Locate the cell with the specified text and output its (X, Y) center coordinate. 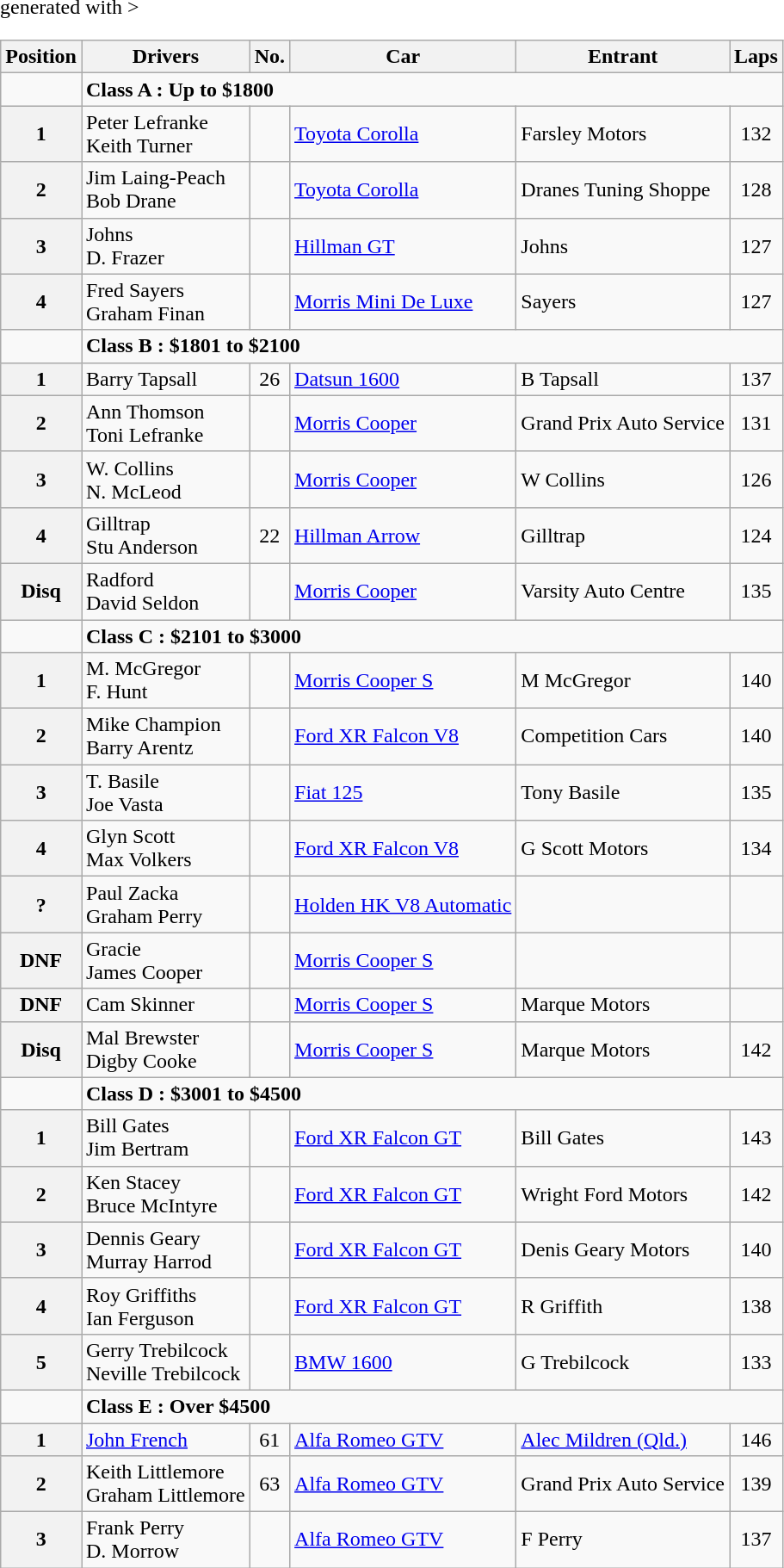
Tony Basile (623, 792)
Class D : $3001 to $4500 (432, 1094)
Morris Mini De Luxe (403, 301)
61 (269, 1439)
B Tapsall (623, 379)
Gracie James Cooper (165, 961)
T. Basile Joe Vasta (165, 792)
M McGregor (623, 680)
Wright Ford Motors (623, 1193)
Ann Thomson Toni Lefranke (165, 424)
Laps (756, 57)
R Griffith (623, 1305)
Bill Gates (623, 1138)
Paul Zacka Graham Perry (165, 904)
Cam Skinner (165, 1005)
131 (756, 424)
? (41, 904)
Datsun 1600 (403, 379)
Entrant (623, 57)
126 (756, 479)
124 (756, 536)
Sayers (623, 301)
G Scott Motors (623, 849)
Gilltrap (623, 536)
M. McGregor F. Hunt (165, 680)
Alec Mildren (Qld.) (623, 1439)
BMW 1600 (403, 1362)
132 (756, 134)
Denis Geary Motors (623, 1250)
Jim Laing-Peach Bob Drane (165, 189)
Fiat 125 (403, 792)
146 (756, 1439)
Frank Perry D. Morrow (165, 1540)
Class C : $2101 to $3000 (432, 636)
134 (756, 849)
Gerry Trebilcock Neville Trebilcock (165, 1362)
63 (269, 1484)
Hillman Arrow (403, 536)
Barry Tapsall (165, 379)
Car (403, 57)
Varsity Auto Centre (623, 591)
Holden HK V8 Automatic (403, 904)
Competition Cars (623, 737)
W. Collins N. McLeod (165, 479)
W Collins (623, 479)
143 (756, 1138)
Mal Brewster Digby Cooke (165, 1049)
Johns (623, 246)
128 (756, 189)
Position (41, 57)
No. (269, 57)
Glyn Scott Max Volkers (165, 849)
John French (165, 1439)
Class A : Up to $1800 (432, 90)
Fred Sayers Graham Finan (165, 301)
G Trebilcock (623, 1362)
Farsley Motors (623, 134)
F Perry (623, 1540)
Keith Littlemore Graham Littlemore (165, 1484)
Gilltrap Stu Anderson (165, 536)
Bill Gates Jim Bertram (165, 1138)
5 (41, 1362)
Class E : Over $4500 (432, 1406)
Mike Champion Barry Arentz (165, 737)
133 (756, 1362)
Dennis Geary Murray Harrod (165, 1250)
Ken Stacey Bruce McIntyre (165, 1193)
22 (269, 536)
138 (756, 1305)
Class B : $1801 to $2100 (432, 346)
Radford David Seldon (165, 591)
Johns D. Frazer (165, 246)
26 (269, 379)
Peter Lefranke Keith Turner (165, 134)
Hillman GT (403, 246)
Dranes Tuning Shoppe (623, 189)
139 (756, 1484)
Roy Griffiths Ian Ferguson (165, 1305)
Drivers (165, 57)
